Find where the given text appears and provide that cell's center as [x, y] coordinate. 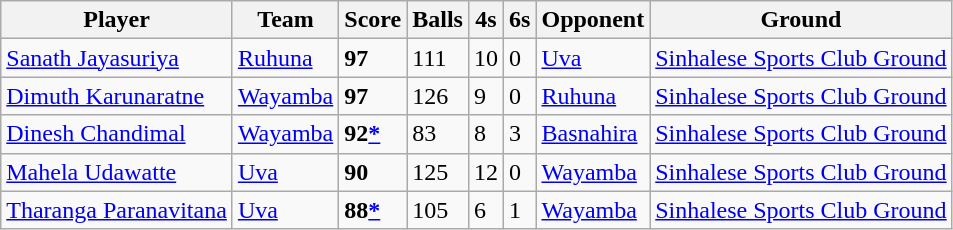
8 [486, 134]
Tharanga Paranavitana [117, 210]
Dinesh Chandimal [117, 134]
Dimuth Karunaratne [117, 96]
90 [373, 172]
Team [285, 20]
9 [486, 96]
6s [520, 20]
10 [486, 58]
Sanath Jayasuriya [117, 58]
1 [520, 210]
83 [438, 134]
92* [373, 134]
6 [486, 210]
Ground [801, 20]
105 [438, 210]
Balls [438, 20]
88* [373, 210]
125 [438, 172]
12 [486, 172]
3 [520, 134]
Opponent [593, 20]
Basnahira [593, 134]
4s [486, 20]
126 [438, 96]
Player [117, 20]
Mahela Udawatte [117, 172]
111 [438, 58]
Score [373, 20]
